Scan for the cell matching the given text and deliver its [X, Y] coordinate at center. 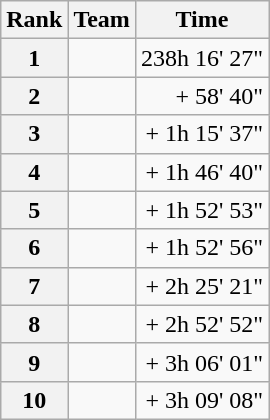
Team [102, 20]
+ 3h 06' 01" [202, 362]
+ 1h 52' 56" [202, 248]
9 [34, 362]
238h 16' 27" [202, 58]
4 [34, 172]
7 [34, 286]
+ 2h 25' 21" [202, 286]
Rank [34, 20]
Time [202, 20]
1 [34, 58]
+ 1h 15' 37" [202, 134]
6 [34, 248]
2 [34, 96]
+ 1h 52' 53" [202, 210]
5 [34, 210]
+ 3h 09' 08" [202, 400]
3 [34, 134]
10 [34, 400]
8 [34, 324]
+ 2h 52' 52" [202, 324]
+ 58' 40" [202, 96]
+ 1h 46' 40" [202, 172]
